Identify which cell holds the provided text, then report its (x, y) central coordinate. 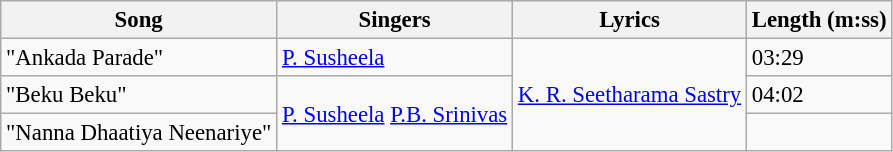
P. Susheela P.B. Srinivas (395, 114)
"Beku Beku" (139, 95)
Length (m:ss) (818, 20)
"Nanna Dhaatiya Neenariye" (139, 133)
K. R. Seetharama Sastry (630, 96)
P. Susheela (395, 58)
03:29 (818, 58)
"Ankada Parade" (139, 58)
Singers (395, 20)
04:02 (818, 95)
Song (139, 20)
Lyrics (630, 20)
